Pinpoint the cell where the given text exists, returning its [x, y] midpoint coordinate. 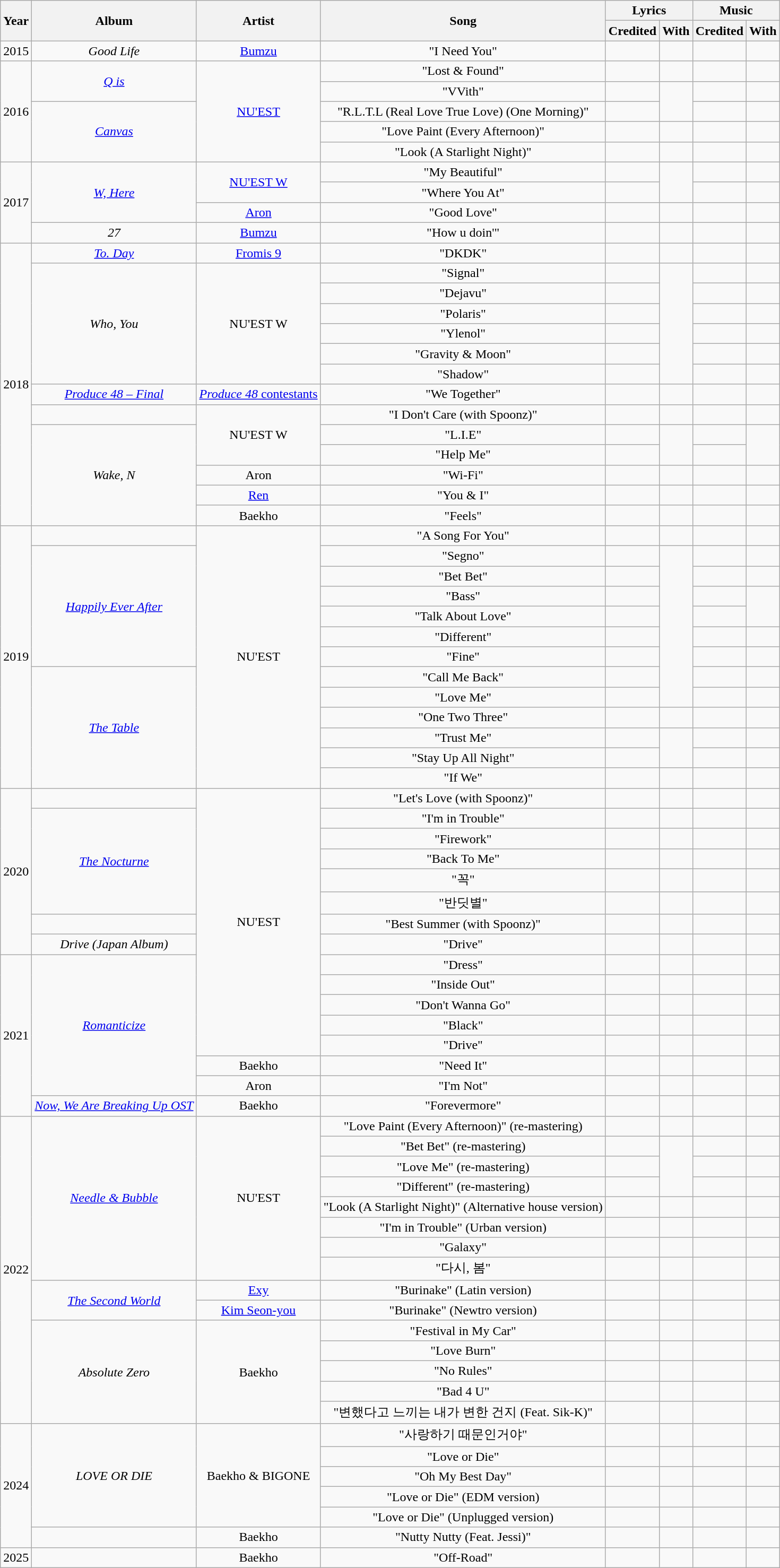
2024 [16, 1486]
"Don't Wanna Go" [463, 1005]
Produce 48 contestants [258, 394]
"One Two Three" [463, 717]
Ren [258, 495]
Artist [258, 21]
"Polaris" [463, 314]
"Call Me Back" [463, 677]
"I Need You" [463, 51]
"Best Summer (with Spoonz)" [463, 924]
"My Beautiful" [463, 172]
"Love Paint (Every Afternoon)" (re-mastering) [463, 1126]
Lyrics [649, 11]
"Ylenol" [463, 334]
"Let's Love (with Spoonz)" [463, 798]
"Talk About Love" [463, 617]
"Stay Up All Night" [463, 758]
2020 [16, 871]
To. Day [114, 253]
"Inside Out" [463, 985]
"Look (A Starlight Night)" (Alternative house version) [463, 1207]
2025 [16, 1557]
"Different" [463, 637]
Year [16, 21]
Drive (Japan Album) [114, 945]
"Festival in My Car" [463, 1330]
"R.L.T.L (Real Love True Love) (One Morning)" [463, 111]
"Fine" [463, 657]
"Oh My Best Day" [463, 1477]
Baekho & BIGONE [258, 1475]
"You & I" [463, 495]
"Love Paint (Every Afternoon)" [463, 132]
Happily Ever After [114, 606]
2015 [16, 51]
"Back To Me" [463, 859]
Wake, N [114, 475]
"Segno" [463, 556]
"Where You At" [463, 192]
"변했다고 느끼는 내가 변한 건지 (Feat. Sik-K)" [463, 1413]
"If We" [463, 778]
"사랑하기 때문인거야" [463, 1435]
"Wi-Fi" [463, 475]
Good Life [114, 51]
"Look (A Starlight Night)" [463, 152]
"Forevermore" [463, 1106]
"I'm in Trouble" (Urban version) [463, 1227]
2022 [16, 1270]
LOVE OR DIE [114, 1475]
2019 [16, 657]
"Bass" [463, 596]
"꼭" [463, 880]
2016 [16, 111]
"Love or Die" [463, 1457]
"Bet Bet" [463, 576]
"A Song For You" [463, 535]
"Need It" [463, 1065]
"How u doin'" [463, 232]
"We Together" [463, 394]
"Dress" [463, 965]
"DKDK" [463, 253]
Music [736, 11]
The Table [114, 727]
Romanticize [114, 1025]
Kim Seon-you [258, 1310]
Now, We Are Breaking Up OST [114, 1106]
"Black" [463, 1025]
Exy [258, 1290]
"Feels" [463, 515]
"I'm in Trouble" [463, 818]
Who, You [114, 324]
"Galaxy" [463, 1248]
Needle & Bubble [114, 1198]
"Lost & Found" [463, 71]
"Good Love" [463, 212]
"I'm Not" [463, 1086]
Canvas [114, 132]
"Different" (re-mastering) [463, 1186]
"Burinake" (Latin version) [463, 1290]
"VVith" [463, 91]
"반딧별" [463, 903]
"No Rules" [463, 1371]
"Bad 4 U" [463, 1391]
"Signal" [463, 273]
"L.I.E" [463, 435]
"Love or Die" (EDM version) [463, 1497]
Q is [114, 81]
2021 [16, 1035]
Produce 48 – Final [114, 394]
"I Don't Care (with Spoonz)" [463, 414]
2017 [16, 202]
"Nutty Nutty (Feat. Jessi)" [463, 1537]
"Off-Road" [463, 1557]
27 [114, 232]
"Love Me" [463, 697]
"Help Me" [463, 455]
"Gravity & Moon" [463, 354]
The Nocturne [114, 861]
"다시, 봄" [463, 1269]
"Love Burn" [463, 1350]
"Love Me" (re-mastering) [463, 1166]
Song [463, 21]
"Shadow" [463, 374]
"Trust Me" [463, 738]
The Second World [114, 1300]
Album [114, 21]
W, Here [114, 192]
"Burinake" (Newtro version) [463, 1310]
"Bet Bet" (re-mastering) [463, 1146]
Fromis 9 [258, 253]
"Dejavu" [463, 293]
"Love or Die" (Unplugged version) [463, 1517]
2018 [16, 384]
Absolute Zero [114, 1372]
"Firework" [463, 838]
